Provide the (X, Y) coordinate of the cell's center where the given text is located.  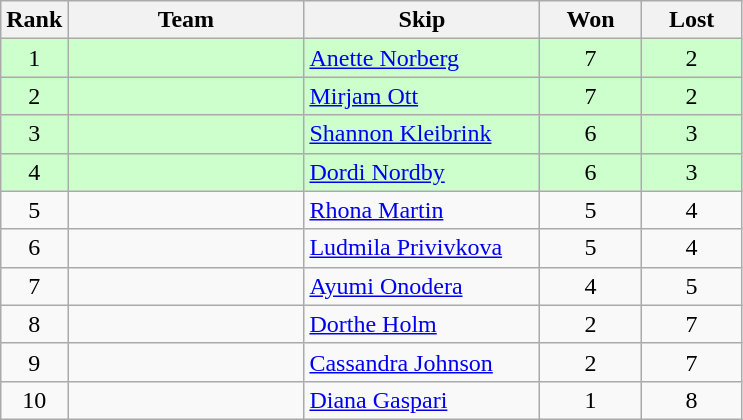
Won (590, 20)
Anette Norberg (422, 58)
Shannon Kleibrink (422, 134)
Dordi Nordby (422, 172)
Ayumi Onodera (422, 286)
10 (34, 400)
Lost (692, 20)
Team (186, 20)
9 (34, 362)
Diana Gaspari (422, 400)
Ludmila Privivkova (422, 248)
Rhona Martin (422, 210)
Mirjam Ott (422, 96)
Rank (34, 20)
Skip (422, 20)
Dorthe Holm (422, 324)
Cassandra Johnson (422, 362)
